From the cell containing the given text, extract its center point as [X, Y] coordinate. 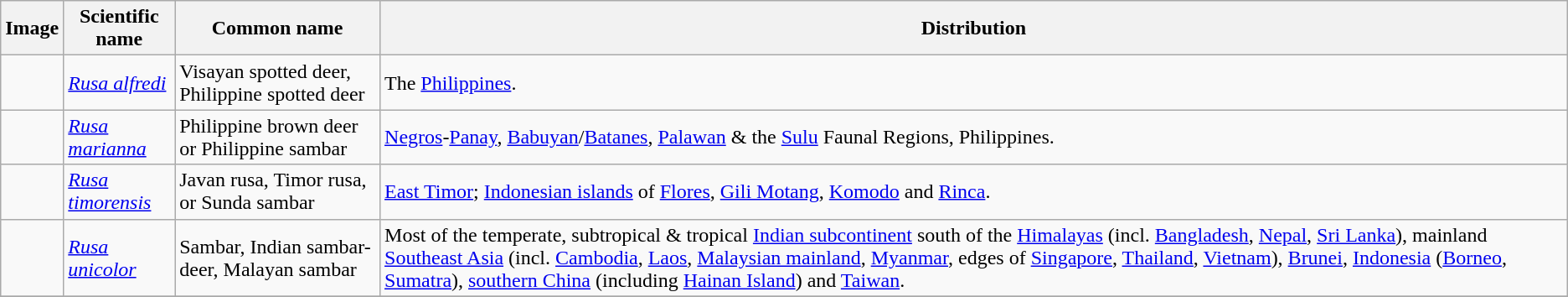
Image [32, 29]
Sambar, Indian sambar-deer, Malayan sambar [278, 258]
Rusa alfredi [119, 82]
East Timor; Indonesian islands of Flores, Gili Motang, Komodo and Rinca. [974, 191]
Negros-Panay, Babuyan/Batanes, Palawan & the Sulu Faunal Regions, Philippines. [974, 138]
Rusa timorensis [119, 191]
Visayan spotted deer, Philippine spotted deer [278, 82]
Rusa unicolor [119, 258]
Scientific name [119, 29]
Javan rusa, Timor rusa, or Sunda sambar [278, 191]
Distribution [974, 29]
Common name [278, 29]
The Philippines. [974, 82]
Rusa marianna [119, 138]
Philippine brown deer or Philippine sambar [278, 138]
